Extract the (x, y) coordinate from the center of the cell holding the provided text.  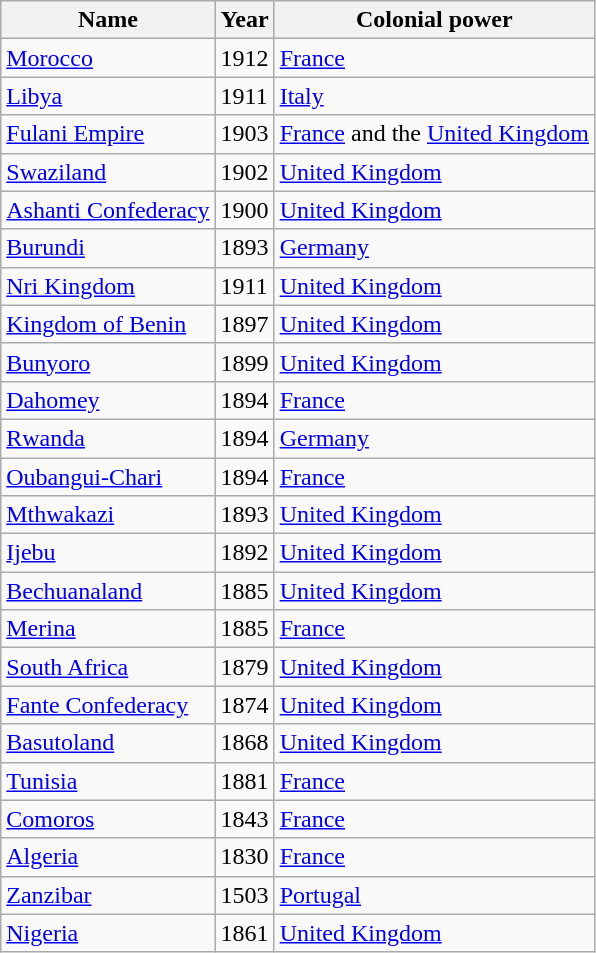
Nri Kingdom (108, 286)
Merina (108, 629)
Swaziland (108, 172)
1874 (244, 705)
1900 (244, 210)
Algeria (108, 857)
1881 (244, 781)
Year (244, 20)
France and the United Kingdom (434, 134)
Libya (108, 96)
Dahomey (108, 400)
1903 (244, 134)
Bunyoro (108, 362)
Morocco (108, 58)
Fulani Empire (108, 134)
1879 (244, 667)
1861 (244, 933)
Ijebu (108, 553)
1868 (244, 743)
Tunisia (108, 781)
1897 (244, 324)
Zanzibar (108, 895)
Basutoland (108, 743)
Ashanti Confederacy (108, 210)
Comoros (108, 819)
1830 (244, 857)
Burundi (108, 248)
1902 (244, 172)
Italy (434, 96)
Name (108, 20)
Oubangui-Chari (108, 477)
Mthwakazi (108, 515)
1503 (244, 895)
Rwanda (108, 438)
South Africa (108, 667)
1843 (244, 819)
1912 (244, 58)
Portugal (434, 895)
Kingdom of Benin (108, 324)
Nigeria (108, 933)
1892 (244, 553)
Bechuanaland (108, 591)
1899 (244, 362)
Fante Confederacy (108, 705)
Colonial power (434, 20)
